Find where the given text appears and provide that cell's center as (x, y) coordinate. 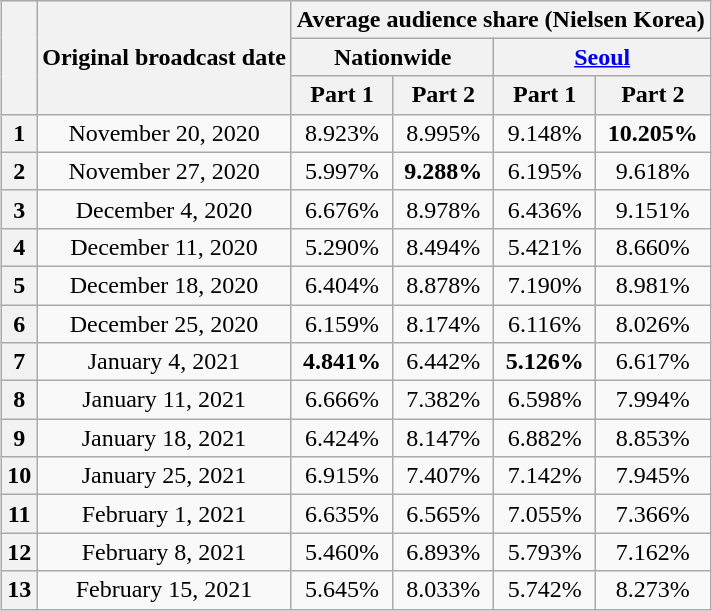
8.033% (444, 590)
5.997% (342, 171)
8.981% (652, 285)
November 27, 2020 (164, 171)
7.055% (544, 514)
6.565% (444, 514)
6.442% (444, 362)
7.366% (652, 514)
6.436% (544, 209)
6 (20, 323)
7.190% (544, 285)
6.598% (544, 400)
6.893% (444, 552)
6.159% (342, 323)
1 (20, 133)
5.793% (544, 552)
8.853% (652, 438)
9.618% (652, 171)
7.945% (652, 476)
January 4, 2021 (164, 362)
9.151% (652, 209)
February 8, 2021 (164, 552)
10 (20, 476)
7.142% (544, 476)
9.288% (444, 171)
9 (20, 438)
5.742% (544, 590)
5.460% (342, 552)
January 11, 2021 (164, 400)
8.660% (652, 247)
12 (20, 552)
6.882% (544, 438)
December 18, 2020 (164, 285)
8 (20, 400)
3 (20, 209)
Nationwide (392, 57)
February 1, 2021 (164, 514)
February 15, 2021 (164, 590)
6.116% (544, 323)
5.290% (342, 247)
4 (20, 247)
5.126% (544, 362)
6.617% (652, 362)
8.923% (342, 133)
December 11, 2020 (164, 247)
December 25, 2020 (164, 323)
Seoul (602, 57)
8.273% (652, 590)
8.174% (444, 323)
8.878% (444, 285)
January 18, 2021 (164, 438)
6.676% (342, 209)
8.026% (652, 323)
Original broadcast date (164, 57)
5.421% (544, 247)
6.195% (544, 171)
5 (20, 285)
2 (20, 171)
7.382% (444, 400)
6.666% (342, 400)
Average audience share (Nielsen Korea) (500, 19)
7.994% (652, 400)
7.162% (652, 552)
6.424% (342, 438)
6.915% (342, 476)
8.995% (444, 133)
7.407% (444, 476)
8.147% (444, 438)
7 (20, 362)
11 (20, 514)
4.841% (342, 362)
13 (20, 590)
8.494% (444, 247)
6.635% (342, 514)
8.978% (444, 209)
December 4, 2020 (164, 209)
10.205% (652, 133)
November 20, 2020 (164, 133)
January 25, 2021 (164, 476)
6.404% (342, 285)
5.645% (342, 590)
9.148% (544, 133)
